Identify which cell holds the provided text, then report its [X, Y] central coordinate. 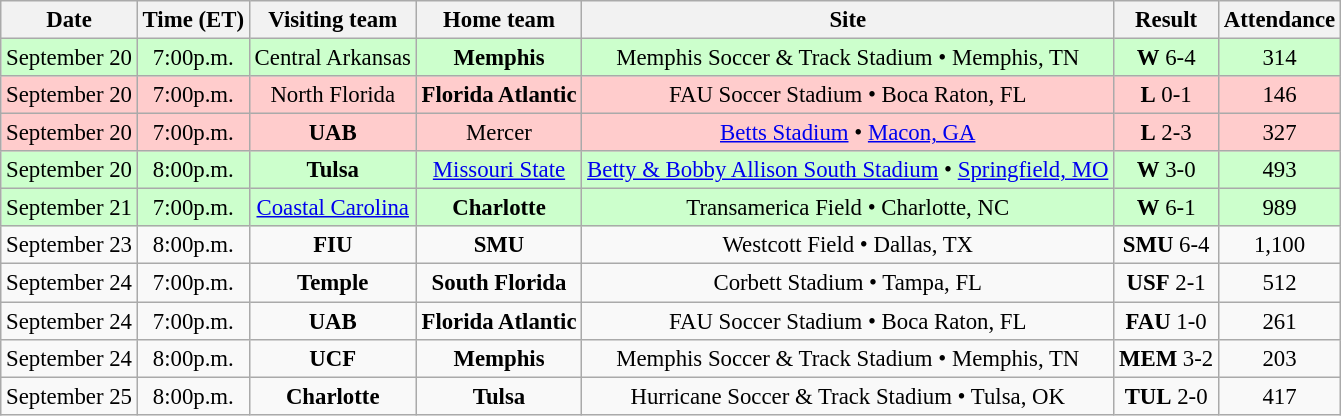
417 [1280, 396]
Hurricane Soccer & Track Stadium • Tulsa, OK [848, 396]
Transamerica Field • Charlotte, NC [848, 208]
Home team [499, 20]
1,100 [1280, 245]
MEM 3-2 [1166, 358]
203 [1280, 358]
September 25 [69, 396]
TUL 2-0 [1166, 396]
North Florida [332, 95]
512 [1280, 283]
FIU [332, 245]
327 [1280, 133]
Corbett Stadium • Tampa, FL [848, 283]
Central Arkansas [332, 58]
Attendance [1280, 20]
Missouri State [499, 170]
989 [1280, 208]
Site [848, 20]
UCF [332, 358]
September 23 [69, 245]
Date [69, 20]
SMU 6-4 [1166, 245]
W 6-4 [1166, 58]
Temple [332, 283]
Betts Stadium • Macon, GA [848, 133]
L 0-1 [1166, 95]
USF 2-1 [1166, 283]
Coastal Carolina [332, 208]
146 [1280, 95]
Westcott Field • Dallas, TX [848, 245]
Result [1166, 20]
Time (ET) [193, 20]
W 6-1 [1166, 208]
L 2-3 [1166, 133]
314 [1280, 58]
September 21 [69, 208]
South Florida [499, 283]
Visiting team [332, 20]
261 [1280, 321]
Betty & Bobby Allison South Stadium • Springfield, MO [848, 170]
W 3-0 [1166, 170]
SMU [499, 245]
Mercer [499, 133]
FAU 1-0 [1166, 321]
493 [1280, 170]
